Identify which cell holds the provided text, then report its (X, Y) central coordinate. 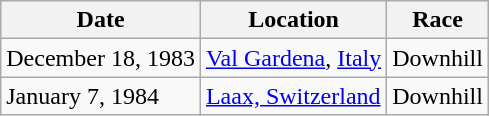
Val Gardena, Italy (293, 58)
Laax, Switzerland (293, 96)
December 18, 1983 (101, 58)
January 7, 1984 (101, 96)
Date (101, 20)
Race (438, 20)
Location (293, 20)
